Search for the cell housing the specified text and yield its [x, y] center coordinate. 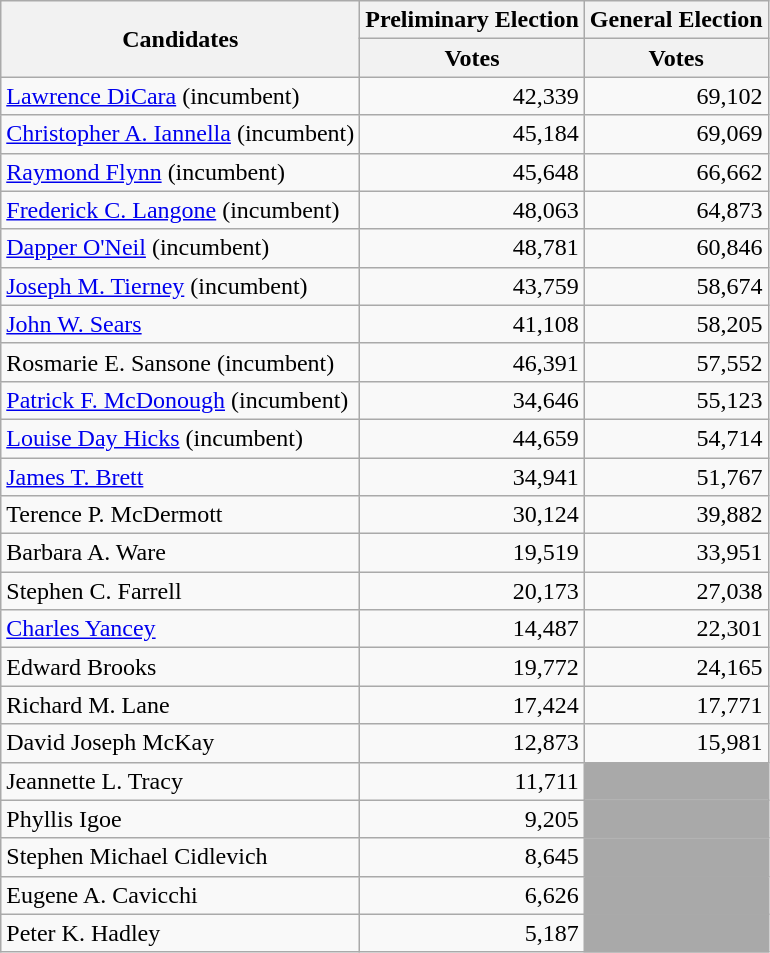
Richard M. Lane [180, 705]
58,205 [676, 324]
5,187 [472, 933]
45,184 [472, 134]
48,781 [472, 248]
55,123 [676, 400]
19,519 [472, 553]
John W. Sears [180, 324]
33,951 [676, 553]
Phyllis Igoe [180, 819]
Jeannette L. Tracy [180, 781]
20,173 [472, 591]
14,487 [472, 629]
Edward Brooks [180, 667]
27,038 [676, 591]
Candidates [180, 39]
19,772 [472, 667]
64,873 [676, 210]
46,391 [472, 362]
45,648 [472, 172]
Rosmarie E. Sansone (incumbent) [180, 362]
Dapper O'Neil (incumbent) [180, 248]
42,339 [472, 96]
Charles Yancey [180, 629]
Christopher A. Iannella (incumbent) [180, 134]
51,767 [676, 477]
Louise Day Hicks (incumbent) [180, 438]
17,424 [472, 705]
69,069 [676, 134]
Terence P. McDermott [180, 515]
6,626 [472, 895]
30,124 [472, 515]
15,981 [676, 743]
43,759 [472, 286]
58,674 [676, 286]
Patrick F. McDonough (incumbent) [180, 400]
Raymond Flynn (incumbent) [180, 172]
34,646 [472, 400]
Lawrence DiCara (incumbent) [180, 96]
James T. Brett [180, 477]
48,063 [472, 210]
69,102 [676, 96]
12,873 [472, 743]
54,714 [676, 438]
60,846 [676, 248]
66,662 [676, 172]
24,165 [676, 667]
17,771 [676, 705]
Eugene A. Cavicchi [180, 895]
34,941 [472, 477]
Peter K. Hadley [180, 933]
9,205 [472, 819]
Joseph M. Tierney (incumbent) [180, 286]
Stephen C. Farrell [180, 591]
57,552 [676, 362]
Stephen Michael Cidlevich [180, 857]
General Election [676, 20]
11,711 [472, 781]
22,301 [676, 629]
39,882 [676, 515]
41,108 [472, 324]
David Joseph McKay [180, 743]
Barbara A. Ware [180, 553]
8,645 [472, 857]
Frederick C. Langone (incumbent) [180, 210]
44,659 [472, 438]
Preliminary Election [472, 20]
